Output the [x, y] coordinate of the center of the cell containing the given text.  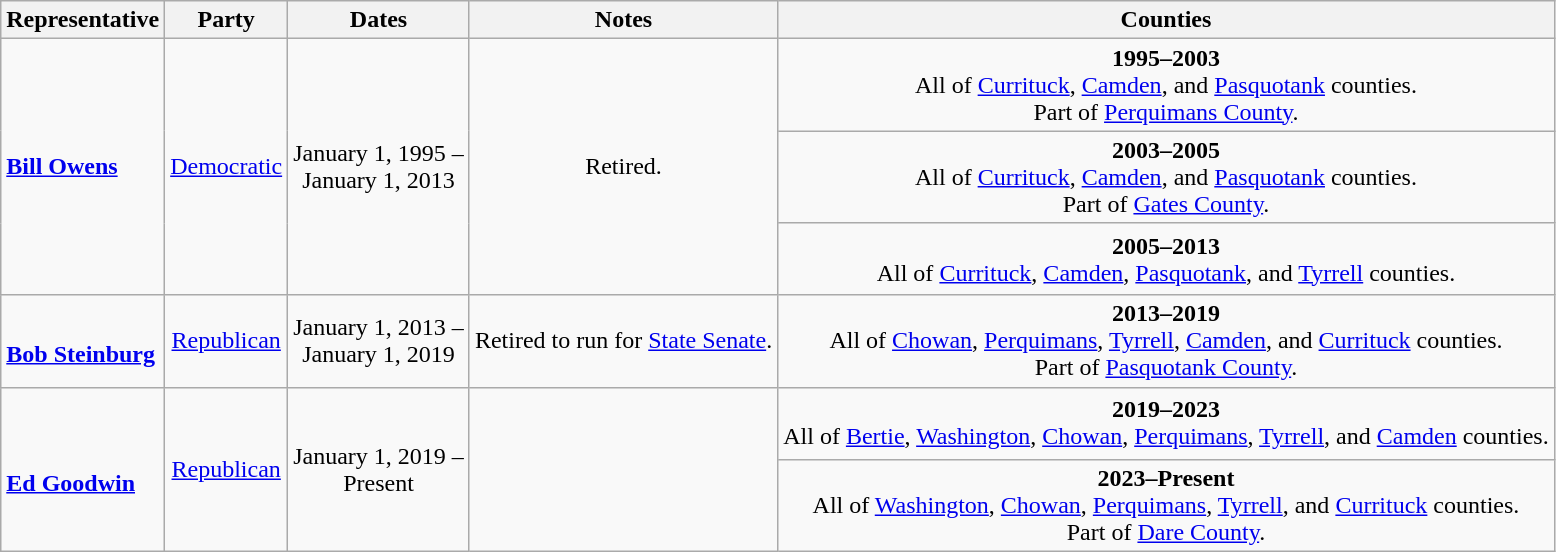
Counties [1166, 20]
January 1, 1995 – January 1, 2013 [379, 167]
Retired. [623, 167]
1995–2003 All of Currituck, Camden, and Pasquotank counties. Part of Perquimans County. [1166, 85]
Bill Owens [83, 167]
2013–2019 All of Chowan, Perquimans, Tyrrell, Camden, and Currituck counties. Part of Pasquotank County. [1166, 341]
Representative [83, 20]
Notes [623, 20]
Dates [379, 20]
2023–Present All of Washington, Chowan, Perquimans, Tyrrell, and Currituck counties. Part of Dare County. [1166, 505]
Party [226, 20]
Ed Goodwin [83, 469]
Bob Steinburg [83, 341]
Democratic [226, 167]
January 1, 2019 – Present [379, 469]
2005–2013 All of Currituck, Camden, Pasquotank, and Tyrrell counties. [1166, 259]
2019–2023All of Bertie, Washington, Chowan, Perquimans, Tyrrell, and Camden counties. [1166, 423]
2003–2005 All of Currituck, Camden, and Pasquotank counties. Part of Gates County. [1166, 177]
Retired to run for State Senate. [623, 341]
January 1, 2013 – January 1, 2019 [379, 341]
